Extract the [x, y] coordinate from the center of the cell holding the provided text.  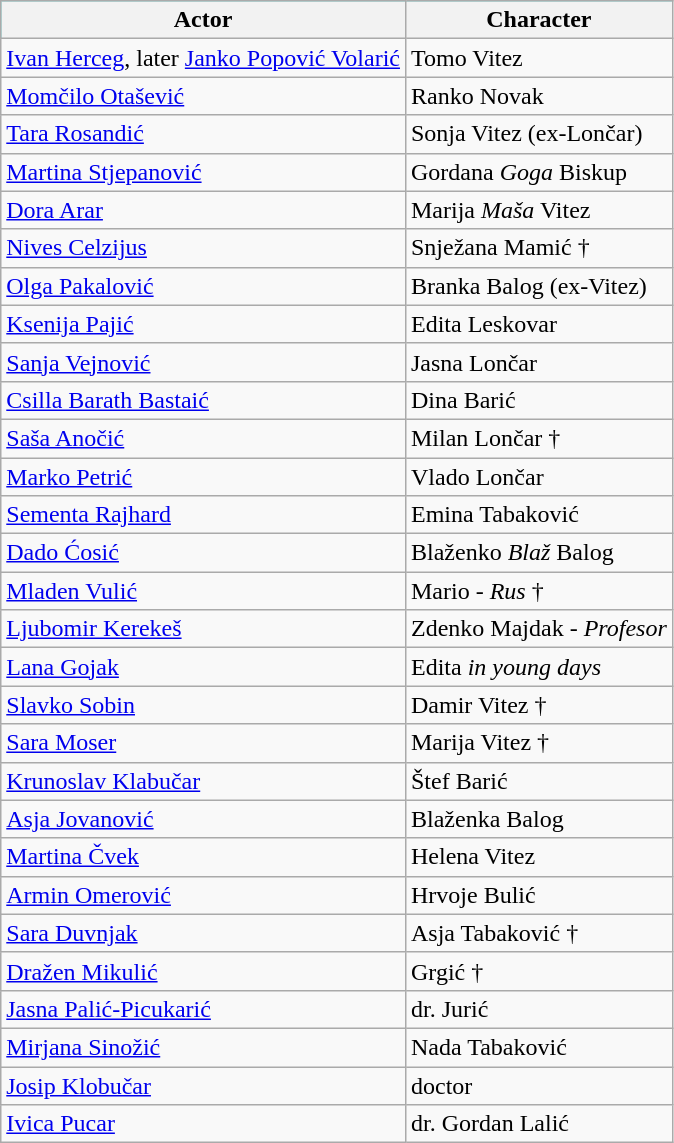
Štef Barić [538, 781]
Blaženka Balog [538, 819]
Marija Maša Vitez [538, 210]
Milan Lončar † [538, 438]
Actor [204, 20]
Vlado Lončar [538, 477]
Ranko Novak [538, 96]
Slavko Sobin [204, 705]
Ljubomir Kerekeš [204, 629]
Josip Klobučar [204, 1085]
Krunoslav Klabučar [204, 781]
Mladen Vulić [204, 591]
Dina Barić [538, 400]
Snježana Mamić † [538, 248]
Asja Tabaković † [538, 933]
Mirjana Sinožić [204, 1047]
Emina Tabaković [538, 515]
Jasna Lončar [538, 362]
Sara Duvnjak [204, 933]
Zdenko Majdak - Profesor [538, 629]
Sementa Rajhard [204, 515]
Edita Leskovar [538, 324]
doctor [538, 1085]
Dado Ćosić [204, 553]
Saša Anočić [204, 438]
Marko Petrić [204, 477]
Damir Vitez † [538, 705]
Grgić † [538, 971]
Ksenija Pajić [204, 324]
Tomo Vitez [538, 58]
Nada Tabaković [538, 1047]
Blaženko Blaž Balog [538, 553]
Hrvoje Bulić [538, 895]
Marija Vitez † [538, 743]
Jasna Palić-Picukarić [204, 1009]
Sonja Vitez (ex-Lončar) [538, 134]
Nives Celzijus [204, 248]
Tara Rosandić [204, 134]
Character [538, 20]
Edita in young days [538, 667]
dr. Jurić [538, 1009]
dr. Gordan Lalić [538, 1124]
Martina Čvek [204, 857]
Momčilo Otašević [204, 96]
Lana Gojak [204, 667]
Dora Arar [204, 210]
Sanja Vejnović [204, 362]
Olga Pakalović [204, 286]
Ivan Herceg, later Janko Popović Volarić [204, 58]
Martina Stjepanović [204, 172]
Gordana Goga Biskup [538, 172]
Ivica Pucar [204, 1124]
Sara Moser [204, 743]
Helena Vitez [538, 857]
Branka Balog (ex-Vitez) [538, 286]
Armin Omerović [204, 895]
Csilla Barath Bastaić [204, 400]
Mario - Rus † [538, 591]
Asja Jovanović [204, 819]
Dražen Mikulić [204, 971]
